Locate the cell with the specified text and output its (x, y) center coordinate. 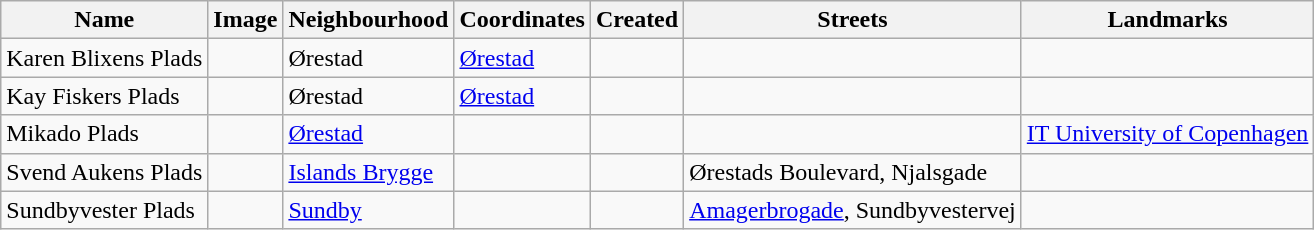
Created (636, 20)
Sundbyvester Plads (104, 210)
Svend Aukens Plads (104, 172)
IT University of Copenhagen (1168, 134)
Streets (853, 20)
Karen Blixens Plads (104, 58)
Neighbourhood (368, 20)
Landmarks (1168, 20)
Kay Fiskers Plads (104, 96)
Ørestads Boulevard, Njalsgade (853, 172)
Coordinates (522, 20)
Amagerbrogade, Sundbyvestervej (853, 210)
Image (246, 20)
Name (104, 20)
Mikado Plads (104, 134)
Islands Brygge (368, 172)
Sundby (368, 210)
